Search for the cell housing the specified text and yield its [x, y] center coordinate. 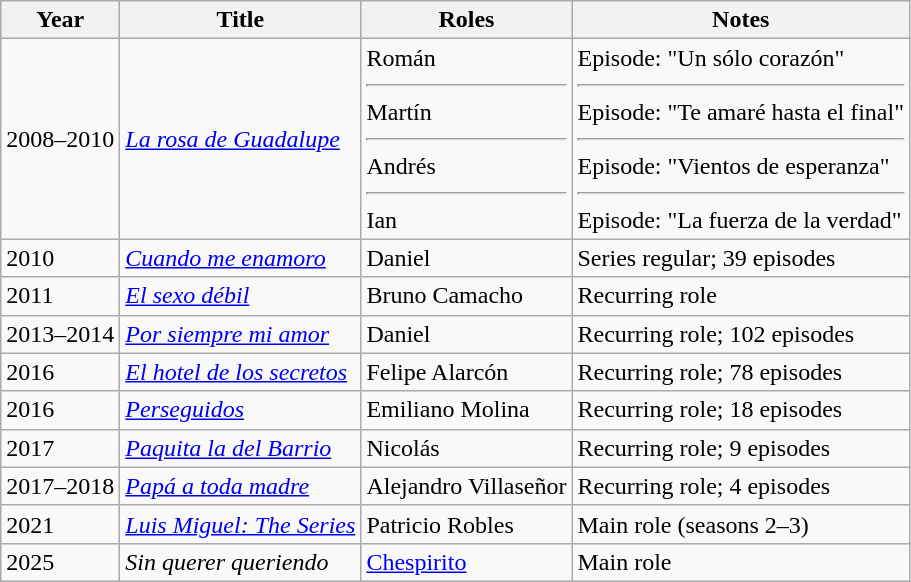
Chespirito [466, 562]
Main role (seasons 2–3) [741, 524]
Emiliano Molina [466, 410]
Episode: "Un sólo corazón"Episode: "Te amaré hasta el final"Episode: "Vientos de esperanza"Episode: "La fuerza de la verdad" [741, 139]
Recurring role; 18 episodes [741, 410]
Papá a toda madre [240, 486]
2025 [60, 562]
2017 [60, 448]
Recurring role; 4 episodes [741, 486]
2010 [60, 258]
2008–2010 [60, 139]
Recurring role; 78 episodes [741, 372]
Recurring role; 9 episodes [741, 448]
2017–2018 [60, 486]
2011 [60, 296]
Main role [741, 562]
Year [60, 20]
Cuando me enamoro [240, 258]
Roles [466, 20]
Por siempre mi amor [240, 334]
Recurring role [741, 296]
Paquita la del Barrio [240, 448]
Bruno Camacho [466, 296]
La rosa de Guadalupe [240, 139]
Series regular; 39 episodes [741, 258]
2021 [60, 524]
Recurring role; 102 episodes [741, 334]
Nicolás [466, 448]
Title [240, 20]
Perseguidos [240, 410]
Patricio Robles [466, 524]
Notes [741, 20]
El sexo débil [240, 296]
Luis Miguel: The Series [240, 524]
Felipe Alarcón [466, 372]
Alejandro Villaseñor [466, 486]
RománMartínAndrésIan [466, 139]
Sin querer queriendo [240, 562]
2013–2014 [60, 334]
El hotel de los secretos [240, 372]
